Detect which cell encompasses the target text, then output its [x, y] center coordinate. 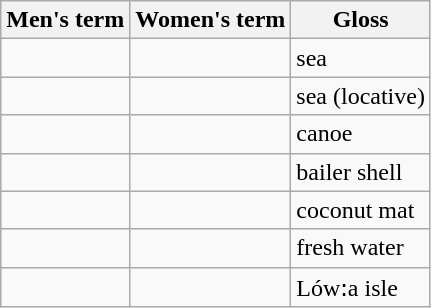
sea (locative) [361, 96]
coconut mat [361, 210]
Gloss [361, 20]
Women's term [210, 20]
sea [361, 58]
bailer shell [361, 172]
canoe [361, 134]
Lów꞉a isle [361, 287]
fresh water [361, 248]
Men's term [66, 20]
